Capture the cell that displays the provided text and extract its [x, y] central coordinate. 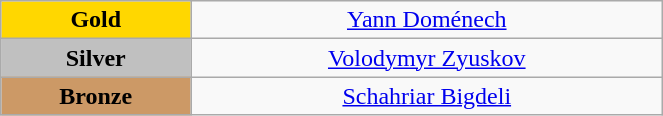
Volodymyr Zyuskov [427, 58]
Bronze [96, 96]
Gold [96, 20]
Yann Doménech [427, 20]
Schahriar Bigdeli [427, 96]
Silver [96, 58]
